Output the [x, y] coordinate of the center of the cell containing the given text.  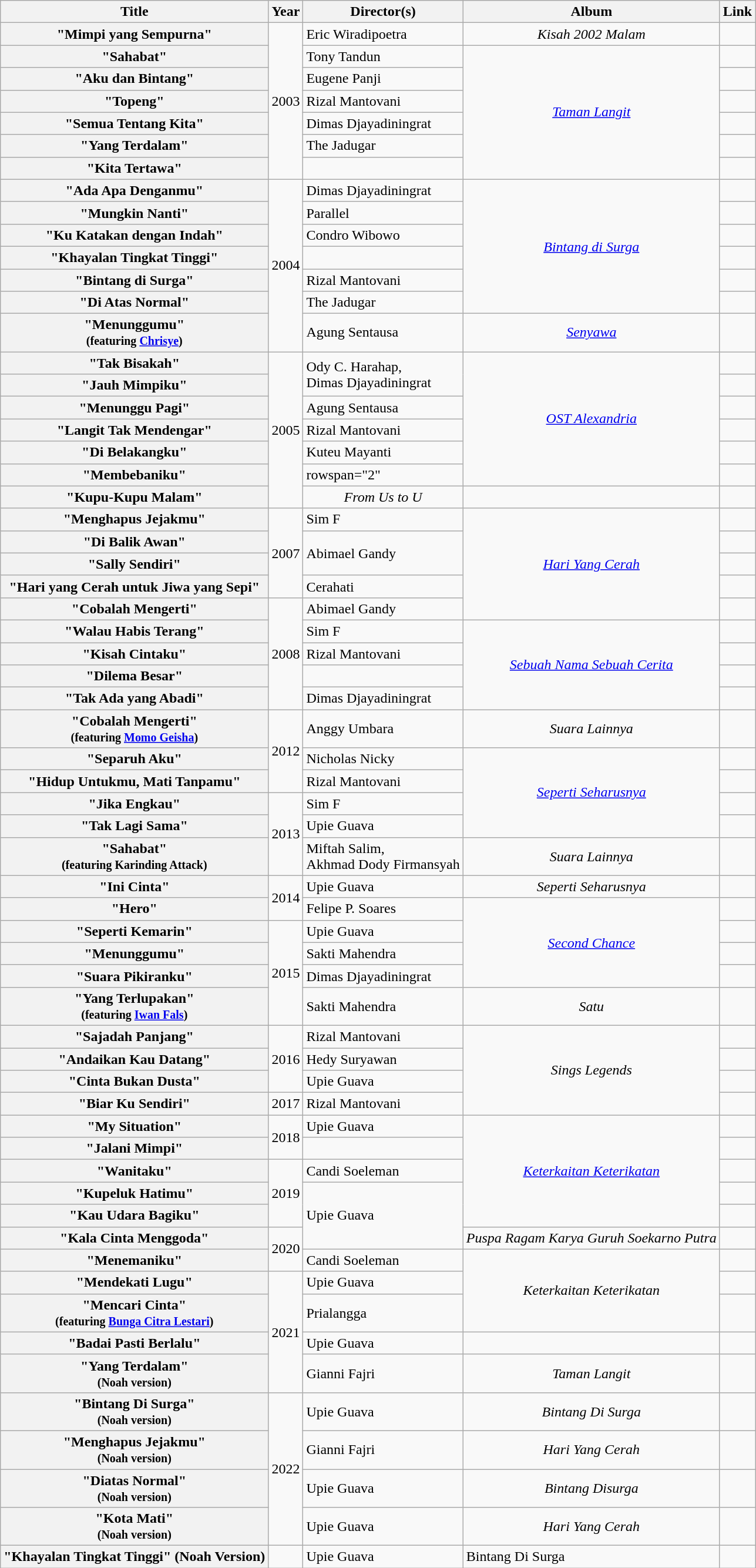
2005 [285, 430]
Nicholas Nicky [383, 759]
2013 [285, 834]
"Kita Tertawa" [135, 168]
2014 [285, 898]
"Di Balik Awan" [135, 542]
"Wanitaku" [135, 1171]
"Kupu-Kupu Malam" [135, 497]
"Jika Engkau" [135, 804]
"Ini Cinta" [135, 887]
"Kau Udara Bagiku" [135, 1216]
Link [737, 12]
"Aku dan Bintang" [135, 79]
"Suara Pikiranku" [135, 976]
Director(s) [383, 12]
"Cobalah Mengerti"(featuring Momo Geisha) [135, 728]
"Separuh Aku" [135, 759]
"Tak Bisakah" [135, 363]
"Hidup Untukmu, Mati Tanpamu" [135, 781]
2017 [285, 1104]
"Membebaniku" [135, 475]
2020 [285, 1249]
"Ku Katakan dengan Indah" [135, 235]
"Biar Ku Sendiri" [135, 1104]
"Di Atas Normal" [135, 303]
Puspa Ragam Karya Guruh Soekarno Putra [591, 1238]
"Cinta Bukan Dusta" [135, 1082]
Hedy Suryawan [383, 1059]
"Mendekati Lugu" [135, 1282]
"Menunggu Pagi" [135, 408]
"Jalani Mimpi" [135, 1149]
2021 [285, 1332]
"Di Belakangku" [135, 452]
"My Situation" [135, 1126]
"Hero" [135, 909]
"Menghapus Jejakmu"(Noah version) [135, 1450]
"Menunggumu"(featuring Chrisye) [135, 333]
"Sally Sendiri" [135, 564]
Sings Legends [591, 1070]
Second Chance [591, 942]
Felipe P. Soares [383, 909]
OST Alexandria [591, 419]
"Dilema Besar" [135, 676]
Bintang di Surga [591, 246]
2008 [285, 653]
"Yang Terlupakan"(featuring Iwan Fals) [135, 1006]
"Sajadah Panjang" [135, 1036]
2015 [285, 973]
2016 [285, 1059]
Tony Tandun [383, 56]
2018 [285, 1137]
2003 [285, 101]
"Tak Lagi Sama" [135, 826]
"Sahabat" [135, 56]
Cerahati [383, 586]
"Semua Tentang Kita" [135, 123]
2007 [285, 553]
Miftah Salim,Akhmad Dody Firmansyah [383, 857]
Album [591, 12]
"Khayalan Tingkat Tinggi" [135, 257]
"Tak Ada yang Abadi" [135, 699]
"Menunggumu" [135, 953]
"Jauh Mimpiku" [135, 385]
Eugene Panji [383, 79]
"Sahabat"(featuring Karinding Attack) [135, 857]
2012 [285, 751]
Sebuah Nama Sebuah Cerita [591, 664]
2019 [285, 1193]
Condro Wibowo [383, 235]
Year [285, 12]
2022 [285, 1469]
"Kupeluk Hatimu" [135, 1193]
Title [135, 12]
"Mimpi yang Sempurna" [135, 34]
"Walau Habis Terang" [135, 631]
"Menghapus Jejakmu" [135, 519]
"Bintang di Surga" [135, 280]
"Hari yang Cerah untuk Jiwa yang Sepi" [135, 586]
Parallel [383, 213]
"Kala Cinta Menggoda" [135, 1238]
"Diatas Normal"(Noah version) [135, 1488]
"Mungkin Nanti" [135, 213]
Bintang Disurga [591, 1488]
"Khayalan Tingkat Tinggi" (Noah Version) [135, 1557]
"Cobalah Mengerti" [135, 609]
"Kota Mati"(Noah version) [135, 1526]
"Ada Apa Denganmu" [135, 190]
Ody C. Harahap,Dimas Djayadiningrat [383, 374]
"Topeng" [135, 101]
"Seperti Kemarin" [135, 931]
"Kisah Cintaku" [135, 654]
"Mencari Cinta"(featuring Bunga Citra Lestari) [135, 1312]
From Us to U [383, 497]
rowspan="2" [383, 475]
Kisah 2002 Malam [591, 34]
Satu [591, 1006]
Eric Wiradipoetra [383, 34]
"Andaikan Kau Datang" [135, 1059]
"Bintang Di Surga"(Noah version) [135, 1411]
"Badai Pasti Berlalu" [135, 1343]
Anggy Umbara [383, 728]
Prialangga [383, 1312]
Kuteu Mayanti [383, 452]
Senyawa [591, 333]
"Langit Tak Mendengar" [135, 430]
2004 [285, 266]
"Menemaniku" [135, 1260]
"Yang Terdalam" [135, 146]
"Yang Terdalam"(Noah version) [135, 1374]
